Determine the (x, y) coordinate at the center of the cell enclosing the given text.  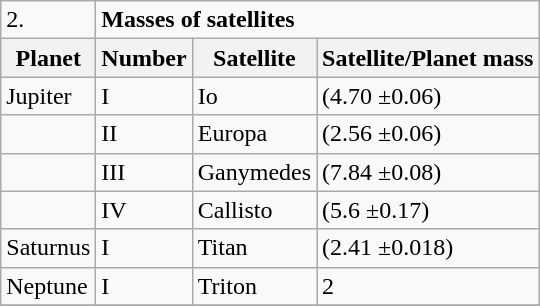
(2.56 ±0.06) (428, 134)
Europa (254, 134)
Saturnus (48, 248)
Masses of satellites (318, 20)
2 (428, 286)
2. (48, 20)
Io (254, 96)
Neptune (48, 286)
(4.70 ±0.06) (428, 96)
Satellite/Planet mass (428, 58)
(2.41 ±0.018) (428, 248)
Number (144, 58)
III (144, 172)
(5.6 ±0.17) (428, 210)
IV (144, 210)
Planet (48, 58)
Satellite (254, 58)
Jupiter (48, 96)
Triton (254, 286)
(7.84 ±0.08) (428, 172)
II (144, 134)
Titan (254, 248)
Callisto (254, 210)
Ganymedes (254, 172)
